Identify which cell holds the provided text, then report its [X, Y] central coordinate. 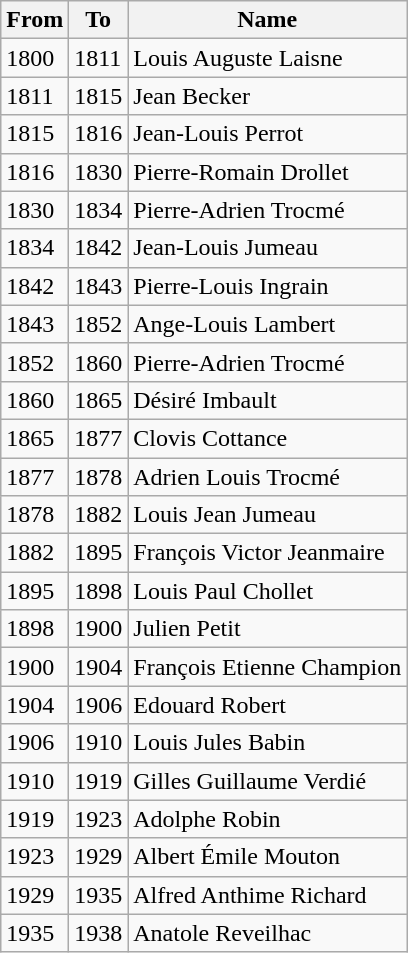
1938 [98, 933]
Julien Petit [268, 629]
Jean Becker [268, 96]
Albert Émile Mouton [268, 857]
From [35, 20]
Louis Paul Chollet [268, 591]
Alfred Anthime Richard [268, 895]
Edouard Robert [268, 705]
Clovis Cottance [268, 438]
To [98, 20]
Adolphe Robin [268, 819]
Pierre-Romain Drollet [268, 172]
Adrien Louis Trocmé [268, 477]
Anatole Reveilhac [268, 933]
Louis Jean Jumeau [268, 515]
Pierre-Louis Ingrain [268, 286]
Jean-Louis Jumeau [268, 248]
François Victor Jeanmaire [268, 553]
Name [268, 20]
Ange-Louis Lambert [268, 324]
Désiré Imbault [268, 400]
Jean-Louis Perrot [268, 134]
François Etienne Champion [268, 667]
Louis Jules Babin [268, 743]
1800 [35, 58]
Gilles Guillaume Verdié [268, 781]
Louis Auguste Laisne [268, 58]
